Output the (X, Y) coordinate of the center of the cell containing the given text.  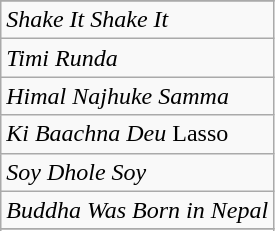
Shake It Shake It (138, 20)
Soy Dhole Soy (138, 172)
Timi Runda (138, 58)
Himal Najhuke Samma (138, 96)
Buddha Was Born in Nepal (138, 210)
Ki Baachna Deu Lasso (138, 134)
